Extract the [x, y] coordinate from the center of the cell holding the provided text.  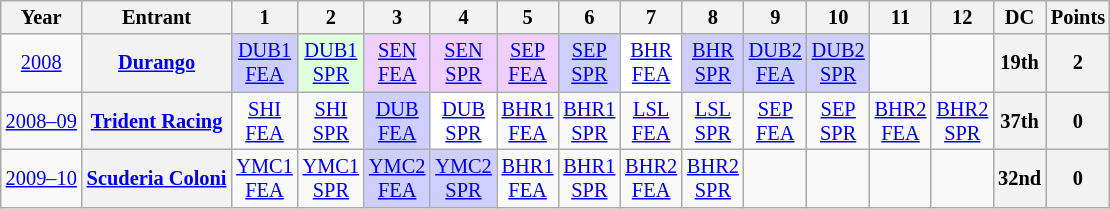
4 [463, 17]
SENFEA [397, 63]
32nd [1020, 178]
BHRFEA [651, 63]
11 [901, 17]
Points [1078, 17]
YMC2FEA [397, 178]
10 [838, 17]
YMC1FEA [264, 178]
Entrant [157, 17]
DUB1SPR [331, 63]
3 [397, 17]
DC [1020, 17]
SHISPR [331, 121]
Durango [157, 63]
DUB2FEA [776, 63]
7 [651, 17]
Trident Racing [157, 121]
6 [589, 17]
SHIFEA [264, 121]
LSLFEA [651, 121]
Scuderia Coloni [157, 178]
BHRSPR [713, 63]
DUBFEA [397, 121]
2008 [42, 63]
9 [776, 17]
1 [264, 17]
2009–10 [42, 178]
DUBSPR [463, 121]
LSLSPR [713, 121]
DUB2SPR [838, 63]
2008–09 [42, 121]
DUB1FEA [264, 63]
5 [528, 17]
Year [42, 17]
37th [1020, 121]
YMC1SPR [331, 178]
19th [1020, 63]
SENSPR [463, 63]
YMC2SPR [463, 178]
8 [713, 17]
12 [962, 17]
